Find where the given text appears and provide that cell's center as [X, Y] coordinate. 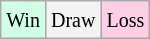
Loss [126, 20]
Win [24, 20]
Draw [72, 20]
